Identify which cell holds the provided text, then report its [x, y] central coordinate. 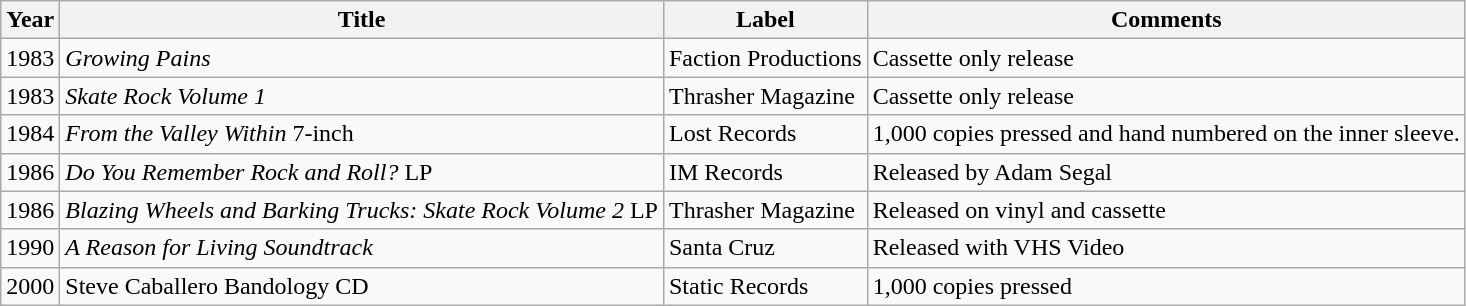
Growing Pains [362, 58]
A Reason for Living Soundtrack [362, 248]
Static Records [765, 286]
Title [362, 20]
1984 [30, 134]
Comments [1166, 20]
Lost Records [765, 134]
IM Records [765, 172]
Released with VHS Video [1166, 248]
From the Valley Within 7-inch [362, 134]
Label [765, 20]
Year [30, 20]
Faction Productions [765, 58]
Released by Adam Segal [1166, 172]
1,000 copies pressed and hand numbered on the inner sleeve. [1166, 134]
Released on vinyl and cassette [1166, 210]
Blazing Wheels and Barking Trucks: Skate Rock Volume 2 LP [362, 210]
2000 [30, 286]
Skate Rock Volume 1 [362, 96]
1990 [30, 248]
Do You Remember Rock and Roll? LP [362, 172]
Steve Caballero Bandology CD [362, 286]
Santa Cruz [765, 248]
1,000 copies pressed [1166, 286]
